Search for the cell housing the specified text and yield its (x, y) center coordinate. 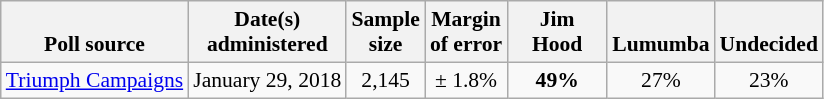
Undecided (769, 32)
JimHood (557, 32)
± 1.8% (466, 80)
27% (660, 80)
Marginof error (466, 32)
Samplesize (385, 32)
Lumumba (660, 32)
Triumph Campaigns (94, 80)
2,145 (385, 80)
49% (557, 80)
Poll source (94, 32)
Date(s)administered (267, 32)
23% (769, 80)
January 29, 2018 (267, 80)
